Pinpoint the cell where the given text exists, returning its (x, y) midpoint coordinate. 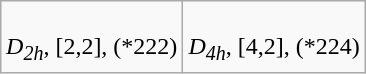
D4h, [4,2], (*224) (274, 36)
D2h, [2,2], (*222) (92, 36)
